Determine the [x, y] coordinate at the center of the cell enclosing the given text.  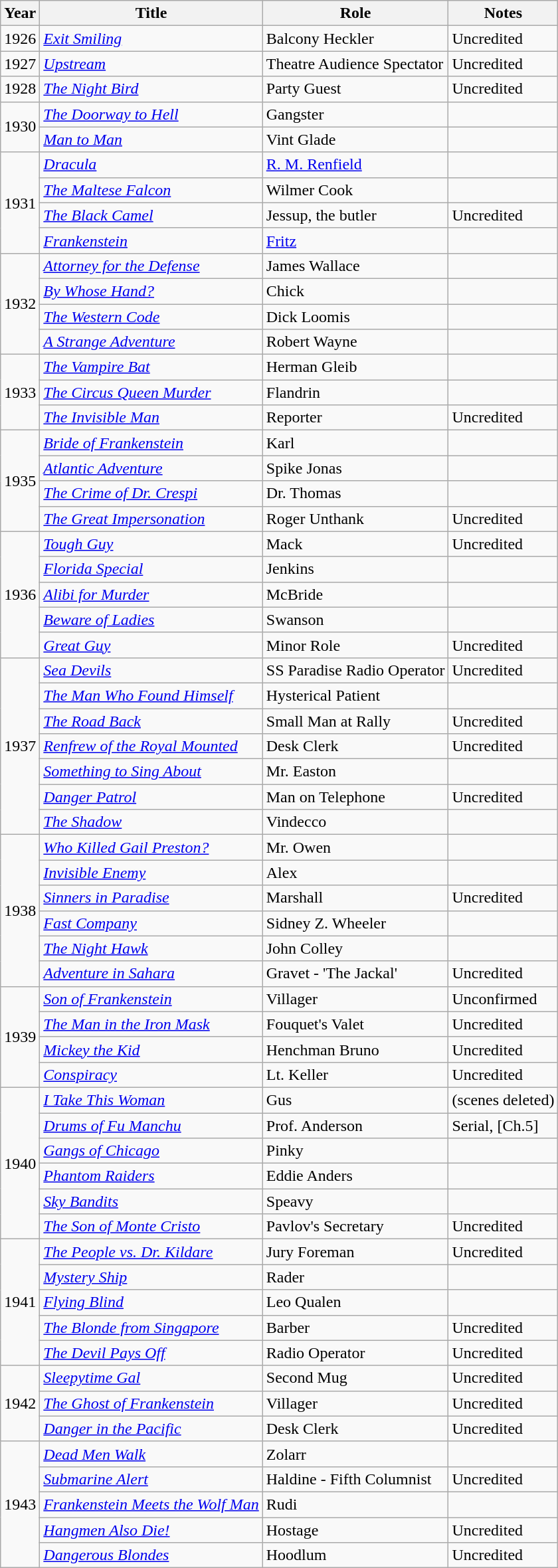
The Maltese Falcon [151, 190]
SS Paradise Radio Operator [355, 670]
Conspiracy [151, 1075]
Submarine Alert [151, 1479]
The People vs. Dr. Kildare [151, 1252]
Fouquet's Valet [355, 1024]
Renfrew of the Royal Mounted [151, 746]
Robert Wayne [355, 342]
Sidney Z. Wheeler [355, 923]
Herman Gleib [355, 367]
1936 [20, 594]
Exit Smiling [151, 39]
The Devil Pays Off [151, 1353]
Hangmen Also Die! [151, 1529]
Marshall [355, 898]
1930 [20, 127]
The Invisible Man [151, 418]
Dick Loomis [355, 317]
Bride of Frankenstein [151, 443]
The Great Impersonation [151, 519]
Small Man at Rally [355, 721]
Flandrin [355, 392]
Hostage [355, 1529]
1931 [20, 203]
1927 [20, 64]
Sleepytime Gal [151, 1378]
Spike Jonas [355, 468]
Man on Telephone [355, 797]
Drums of Fu Manchu [151, 1126]
Party Guest [355, 89]
Mr. Easton [355, 772]
Sky Bandits [151, 1201]
Gravet - 'The Jackal' [355, 974]
Frankenstein Meets the Wolf Man [151, 1504]
Sea Devils [151, 670]
Leo Qualen [355, 1302]
By Whose Hand? [151, 291]
Florida Special [151, 569]
I Take This Woman [151, 1100]
The Crime of Dr. Crespi [151, 493]
The Night Bird [151, 89]
The Doorway to Hell [151, 114]
Zolarr [355, 1454]
The Night Hawk [151, 948]
Dead Men Walk [151, 1454]
The Black Camel [151, 215]
Year [20, 13]
Notes [504, 13]
James Wallace [355, 266]
Balcony Heckler [355, 39]
Speavy [355, 1201]
Minor Role [355, 645]
Adventure in Sahara [151, 974]
Henchman Bruno [355, 1049]
Lt. Keller [355, 1075]
The Vampire Bat [151, 367]
1933 [20, 392]
Frankenstein [151, 240]
Jessup, the butler [355, 215]
Who Killed Gail Preston? [151, 847]
Alex [355, 873]
1937 [20, 746]
Tough Guy [151, 544]
Jenkins [355, 569]
Phantom Raiders [151, 1176]
Jury Foreman [355, 1252]
Karl [355, 443]
Radio Operator [355, 1353]
1939 [20, 1037]
Barber [355, 1328]
1942 [20, 1403]
Unconfirmed [504, 999]
Danger Patrol [151, 797]
1941 [20, 1302]
Vindecco [355, 822]
The Ghost of Frankenstein [151, 1403]
The Son of Monte Cristo [151, 1227]
Son of Frankenstein [151, 999]
A Strange Adventure [151, 342]
Second Mug [355, 1378]
1938 [20, 911]
Dracula [151, 165]
The Shadow [151, 822]
Dangerous Blondes [151, 1555]
Something to Sing About [151, 772]
Eddie Anders [355, 1176]
The Blonde from Singapore [151, 1328]
Invisible Enemy [151, 873]
1943 [20, 1504]
Gus [355, 1100]
Prof. Anderson [355, 1126]
Swanson [355, 620]
Roger Unthank [355, 519]
Attorney for the Defense [151, 266]
1928 [20, 89]
Pavlov's Secretary [355, 1227]
Rader [355, 1277]
Atlantic Adventure [151, 468]
The Man Who Found Himself [151, 695]
Reporter [355, 418]
Fritz [355, 240]
Pinky [355, 1151]
Hysterical Patient [355, 695]
Sinners in Paradise [151, 898]
Mr. Owen [355, 847]
Hoodlum [355, 1555]
Great Guy [151, 645]
Serial, [Ch.5] [504, 1126]
Mystery Ship [151, 1277]
McBride [355, 594]
Gangster [355, 114]
Beware of Ladies [151, 620]
John Colley [355, 948]
The Western Code [151, 317]
Mickey the Kid [151, 1049]
Role [355, 13]
Title [151, 13]
(scenes deleted) [504, 1100]
Mack [355, 544]
R. M. Renfield [355, 165]
Danger in the Pacific [151, 1429]
Upstream [151, 64]
The Road Back [151, 721]
Fast Company [151, 923]
Flying Blind [151, 1302]
1940 [20, 1163]
Theatre Audience Spectator [355, 64]
Chick [355, 291]
Dr. Thomas [355, 493]
Haldine - Fifth Columnist [355, 1479]
Rudi [355, 1504]
1926 [20, 39]
Alibi for Murder [151, 594]
Vint Glade [355, 139]
1935 [20, 481]
Man to Man [151, 139]
Gangs of Chicago [151, 1151]
The Circus Queen Murder [151, 392]
Wilmer Cook [355, 190]
1932 [20, 304]
The Man in the Iron Mask [151, 1024]
